Locate the cell with the specified text and output its (x, y) center coordinate. 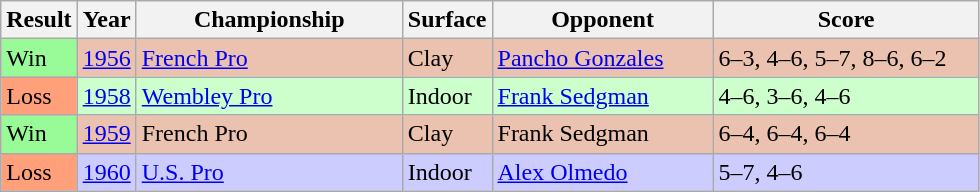
Year (106, 20)
1958 (106, 96)
1959 (106, 134)
Surface (447, 20)
Alex Olmedo (602, 172)
1960 (106, 172)
U.S. Pro (269, 172)
4–6, 3–6, 4–6 (846, 96)
Championship (269, 20)
Result (39, 20)
Score (846, 20)
Wembley Pro (269, 96)
Opponent (602, 20)
6–3, 4–6, 5–7, 8–6, 6–2 (846, 58)
6–4, 6–4, 6–4 (846, 134)
1956 (106, 58)
5–7, 4–6 (846, 172)
Pancho Gonzales (602, 58)
